Extract the (X, Y) coordinate from the center of the cell holding the provided text.  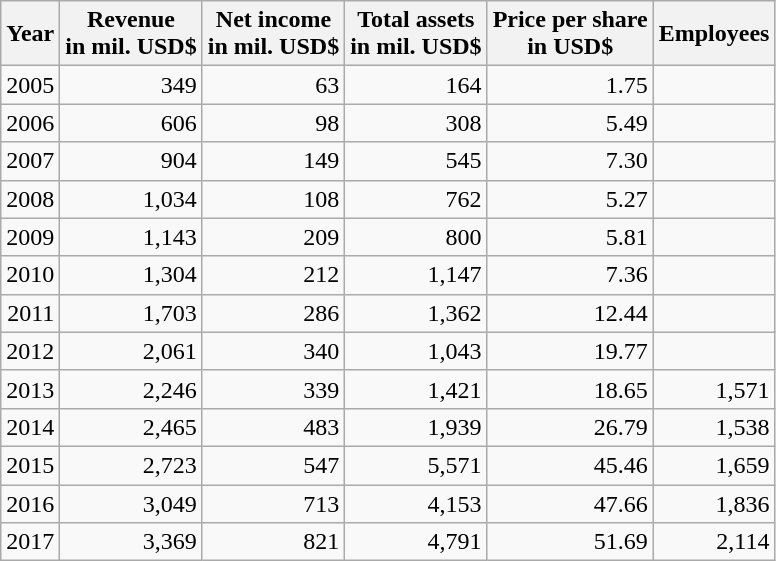
Net incomein mil. USD$ (273, 34)
7.30 (570, 161)
2,114 (714, 542)
1,939 (416, 427)
1,538 (714, 427)
2015 (30, 465)
45.46 (570, 465)
1,659 (714, 465)
12.44 (570, 313)
2013 (30, 389)
2017 (30, 542)
5.27 (570, 199)
1,836 (714, 503)
Total assetsin mil. USD$ (416, 34)
2009 (30, 237)
286 (273, 313)
2008 (30, 199)
2005 (30, 85)
1,421 (416, 389)
1,043 (416, 351)
3,369 (131, 542)
762 (416, 199)
821 (273, 542)
149 (273, 161)
606 (131, 123)
2,061 (131, 351)
164 (416, 85)
3,049 (131, 503)
1.75 (570, 85)
19.77 (570, 351)
209 (273, 237)
1,362 (416, 313)
800 (416, 237)
2007 (30, 161)
2012 (30, 351)
5.81 (570, 237)
Price per sharein USD$ (570, 34)
1,034 (131, 199)
1,304 (131, 275)
4,153 (416, 503)
904 (131, 161)
2,465 (131, 427)
2,723 (131, 465)
Year (30, 34)
51.69 (570, 542)
349 (131, 85)
2,246 (131, 389)
2014 (30, 427)
1,703 (131, 313)
Employees (714, 34)
547 (273, 465)
4,791 (416, 542)
1,147 (416, 275)
308 (416, 123)
Revenuein mil. USD$ (131, 34)
713 (273, 503)
2011 (30, 313)
340 (273, 351)
5.49 (570, 123)
26.79 (570, 427)
2016 (30, 503)
7.36 (570, 275)
545 (416, 161)
1,571 (714, 389)
483 (273, 427)
2006 (30, 123)
1,143 (131, 237)
63 (273, 85)
5,571 (416, 465)
339 (273, 389)
2010 (30, 275)
18.65 (570, 389)
98 (273, 123)
47.66 (570, 503)
108 (273, 199)
212 (273, 275)
